Detect which cell encompasses the target text, then output its [X, Y] center coordinate. 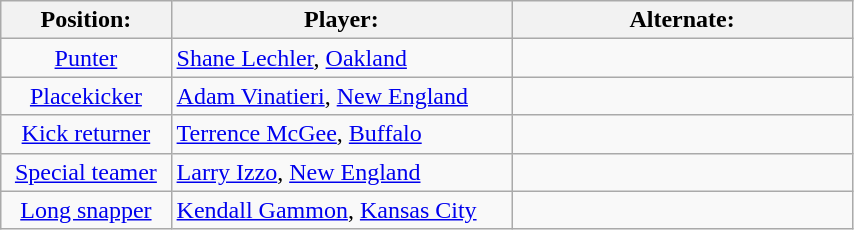
Shane Lechler, Oakland [342, 58]
Terrence McGee, Buffalo [342, 134]
Position: [86, 20]
Kendall Gammon, Kansas City [342, 210]
Special teamer [86, 172]
Punter [86, 58]
Adam Vinatieri, New England [342, 96]
Kick returner [86, 134]
Larry Izzo, New England [342, 172]
Placekicker [86, 96]
Alternate: [682, 20]
Long snapper [86, 210]
Player: [342, 20]
